For the text-containing cell, return its midpoint in [X, Y] coordinate format. 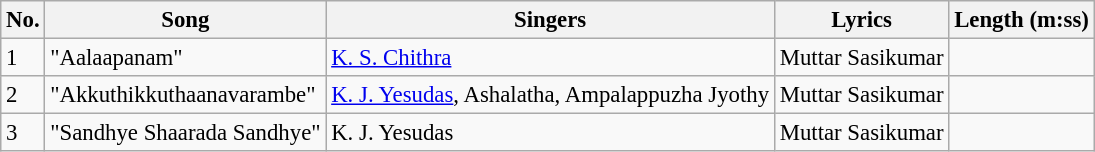
No. [23, 20]
1 [23, 58]
"Sandhye Shaarada Sandhye" [186, 133]
K. J. Yesudas, Ashalatha, Ampalappuzha Jyothy [550, 95]
Song [186, 20]
Lyrics [861, 20]
K. S. Chithra [550, 58]
3 [23, 133]
"Akkuthikkuthaanavarambe" [186, 95]
Singers [550, 20]
"Aalaapanam" [186, 58]
K. J. Yesudas [550, 133]
Length (m:ss) [1022, 20]
2 [23, 95]
